From the cell containing the given text, extract its center point as (X, Y) coordinate. 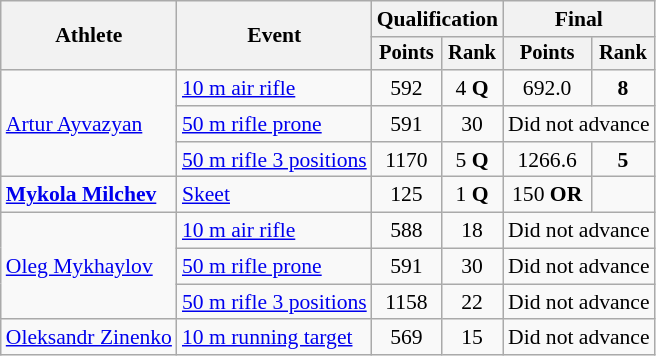
1 Q (472, 195)
150 OR (547, 195)
5 (622, 160)
588 (406, 231)
8 (622, 88)
Athlete (89, 36)
1266.6 (547, 160)
592 (406, 88)
Final (579, 19)
1158 (406, 302)
Oleg Mykhaylov (89, 266)
692.0 (547, 88)
4 Q (472, 88)
Event (274, 36)
569 (406, 338)
Skeet (274, 195)
Artur Ayvazyan (89, 124)
10 m running target (274, 338)
1170 (406, 160)
15 (472, 338)
22 (472, 302)
125 (406, 195)
Oleksandr Zinenko (89, 338)
Qualification (438, 19)
18 (472, 231)
5 Q (472, 160)
Mykola Milchev (89, 195)
